From the cell containing the given text, extract its center point as [x, y] coordinate. 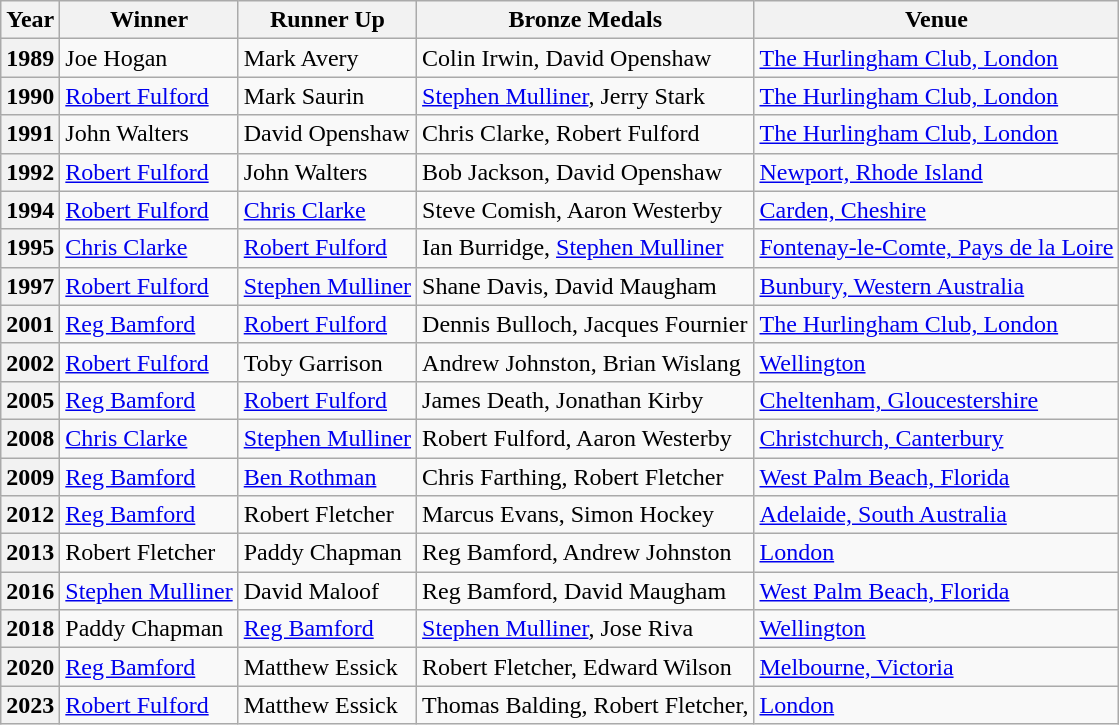
1992 [30, 172]
1997 [30, 286]
Runner Up [327, 20]
2023 [30, 705]
2005 [30, 400]
Bunbury, Western Australia [936, 286]
Colin Irwin, David Openshaw [586, 58]
1991 [30, 134]
Mark Avery [327, 58]
Stephen Mulliner, Jerry Stark [586, 96]
Chris Farthing, Robert Fletcher [586, 477]
Ian Burridge, Stephen Mulliner [586, 248]
Toby Garrison [327, 362]
Mark Saurin [327, 96]
Stephen Mulliner, Jose Riva [586, 629]
2012 [30, 515]
Venue [936, 20]
Carden, Cheshire [936, 210]
1995 [30, 248]
2002 [30, 362]
2013 [30, 553]
Newport, Rhode Island [936, 172]
1994 [30, 210]
James Death, Jonathan Kirby [586, 400]
Dennis Bulloch, Jacques Fournier [586, 324]
Christchurch, Canterbury [936, 438]
2020 [30, 667]
Winner [149, 20]
2009 [30, 477]
Adelaide, South Australia [936, 515]
2008 [30, 438]
Reg Bamford, David Maugham [586, 591]
Bob Jackson, David Openshaw [586, 172]
David Maloof [327, 591]
Andrew Johnston, Brian Wislang [586, 362]
Fontenay-le-Comte, Pays de la Loire [936, 248]
Chris Clarke, Robert Fulford [586, 134]
Reg Bamford, Andrew Johnston [586, 553]
Marcus Evans, Simon Hockey [586, 515]
1989 [30, 58]
Steve Comish, Aaron Westerby [586, 210]
Melbourne, Victoria [936, 667]
Ben Rothman [327, 477]
Shane Davis, David Maugham [586, 286]
Cheltenham, Gloucestershire [936, 400]
2001 [30, 324]
Robert Fletcher, Edward Wilson [586, 667]
2016 [30, 591]
Thomas Balding, Robert Fletcher, [586, 705]
David Openshaw [327, 134]
2018 [30, 629]
Joe Hogan [149, 58]
Year [30, 20]
1990 [30, 96]
Bronze Medals [586, 20]
Robert Fulford, Aaron Westerby [586, 438]
